Locate the cell with the specified text and output its [X, Y] center coordinate. 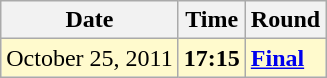
17:15 [212, 58]
Time [212, 20]
Date [90, 20]
Final [285, 58]
October 25, 2011 [90, 58]
Round [285, 20]
